Output the (x, y) coordinate of the center of the cell containing the given text.  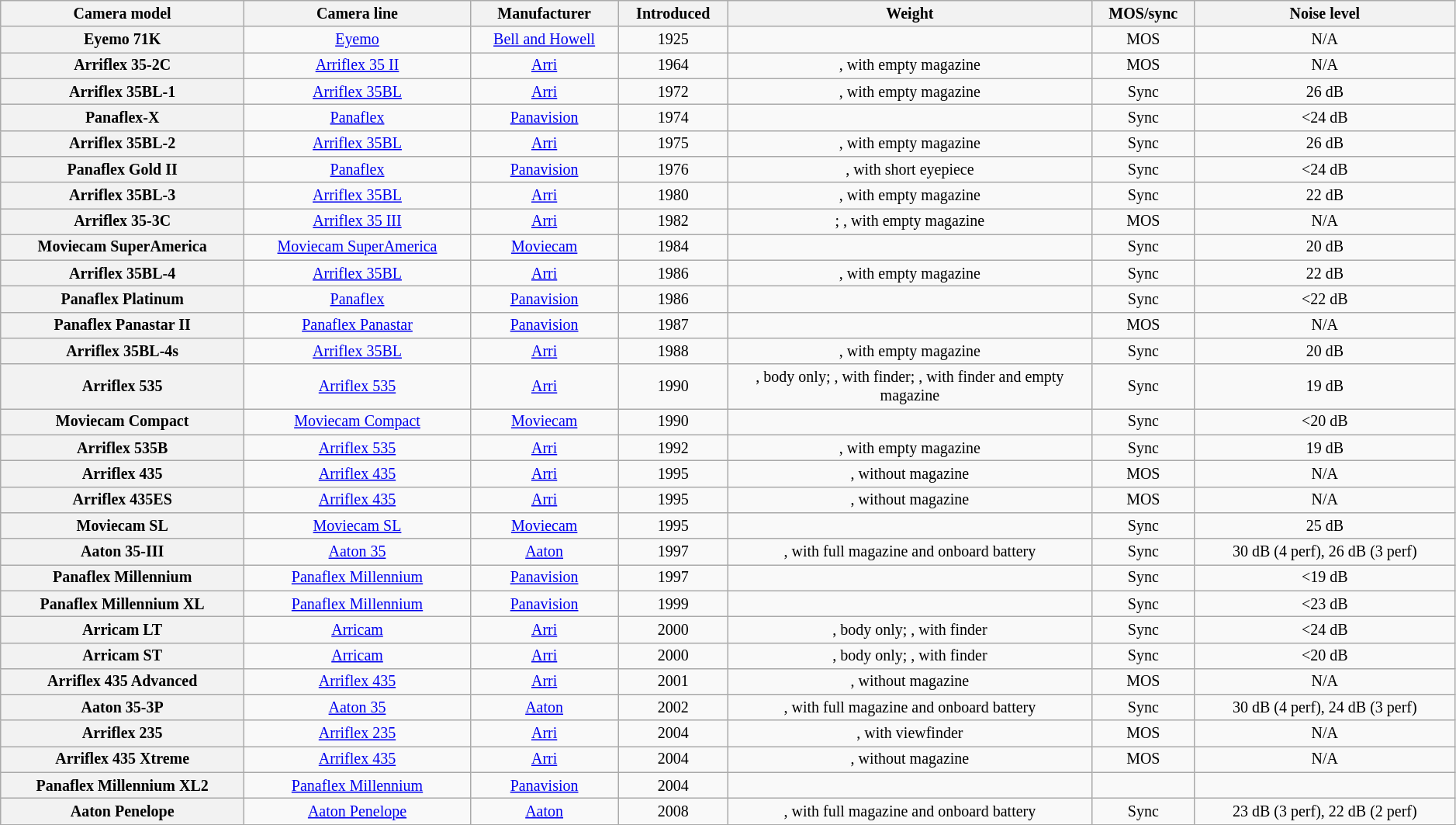
Weight (911, 14)
Arriflex 35-3C (123, 222)
Eyemo (358, 40)
Camera line (358, 14)
; , with empty magazine (911, 222)
Panaflex Panastar II (123, 326)
Arriflex 35BL-2 (123, 143)
30 dB (4 perf), 26 dB (3 perf) (1325, 551)
1987 (673, 326)
Arriflex 435 Advanced (123, 681)
2002 (673, 708)
1925 (673, 40)
Panaflex-X (123, 118)
1976 (673, 169)
Arriflex 35BL-1 (123, 92)
1964 (673, 65)
Panaflex Panastar (358, 326)
1999 (673, 604)
Noise level (1325, 14)
Eyemo 71K (123, 40)
Arriflex 35BL-4 (123, 273)
1982 (673, 222)
Arriflex 435 Xtreme (123, 759)
Arriflex 35-2C (123, 65)
<19 dB (1325, 577)
Arricam LT (123, 630)
Panaflex Platinum (123, 300)
Introduced (673, 14)
Arriflex 35BL-4s (123, 351)
Arriflex 535B (123, 449)
Bell and Howell (544, 40)
Aaton 35-3P (123, 708)
1992 (673, 449)
Aaton 35-III (123, 551)
Panaflex Millennium XL2 (123, 785)
30 dB (4 perf), 24 dB (3 perf) (1325, 708)
, with short eyepiece (911, 169)
<23 dB (1325, 604)
MOS/sync (1143, 14)
1974 (673, 118)
Panaflex Millennium XL (123, 604)
1972 (673, 92)
, with viewfinder (911, 734)
Arriflex 35 III (358, 222)
Arriflex 35BL-3 (123, 196)
25 dB (1325, 526)
<22 dB (1325, 300)
2008 (673, 812)
Arricam ST (123, 655)
2001 (673, 681)
1984 (673, 247)
1980 (673, 196)
Panaflex Gold II (123, 169)
Arriflex 35 II (358, 65)
Manufacturer (544, 14)
23 dB (3 perf), 22 dB (2 perf) (1325, 812)
1975 (673, 143)
1988 (673, 351)
, body only; , with finder; , with finder and empty magazine (911, 387)
Camera model (123, 14)
Arriflex 435ES (123, 500)
